Output the (X, Y) coordinate of the center of the cell containing the given text.  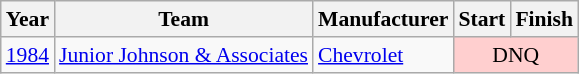
Team (184, 19)
Year (28, 19)
Manufacturer (383, 19)
DNQ (516, 55)
Finish (544, 19)
Junior Johnson & Associates (184, 55)
1984 (28, 55)
Start (482, 19)
Chevrolet (383, 55)
